From the cell containing the given text, extract its center point as (X, Y) coordinate. 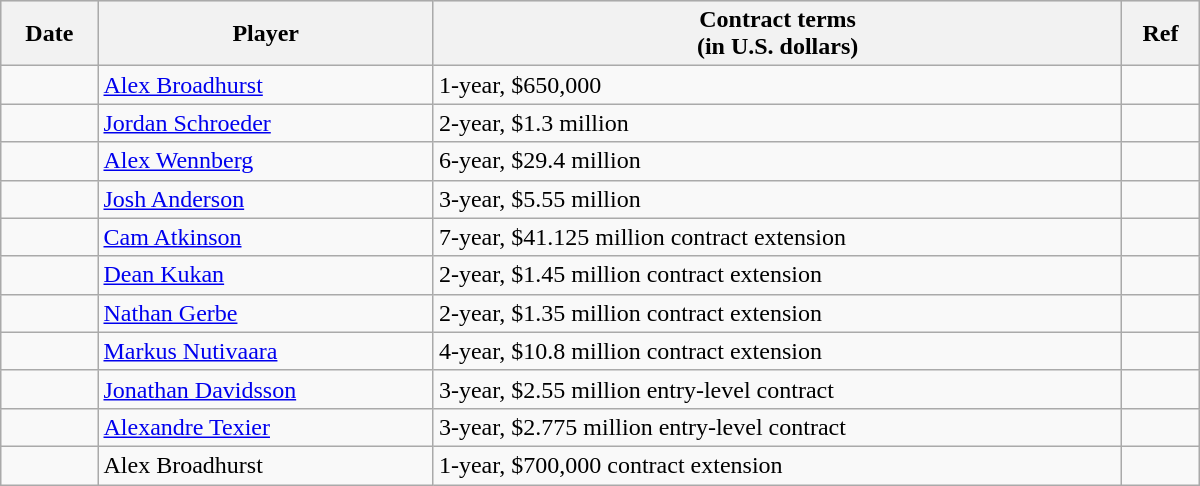
Dean Kukan (266, 275)
Player (266, 34)
Alexandre Texier (266, 427)
3-year, $2.775 million entry-level contract (777, 427)
Josh Anderson (266, 199)
3-year, $5.55 million (777, 199)
7-year, $41.125 million contract extension (777, 237)
Nathan Gerbe (266, 313)
Cam Atkinson (266, 237)
6-year, $29.4 million (777, 161)
Ref (1160, 34)
2-year, $1.45 million contract extension (777, 275)
2-year, $1.3 million (777, 123)
3-year, $2.55 million entry-level contract (777, 389)
Jordan Schroeder (266, 123)
Jonathan Davidsson (266, 389)
Alex Wennberg (266, 161)
1-year, $650,000 (777, 85)
1-year, $700,000 contract extension (777, 465)
Contract terms(in U.S. dollars) (777, 34)
4-year, $10.8 million contract extension (777, 351)
Date (50, 34)
2-year, $1.35 million contract extension (777, 313)
Markus Nutivaara (266, 351)
